Return (x, y) of the center of cell containing provided text 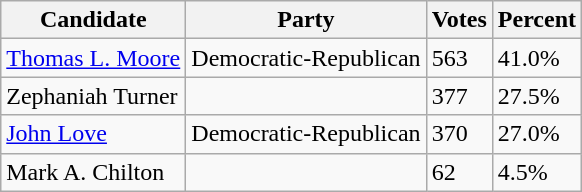
Party (306, 20)
41.0% (536, 58)
377 (459, 96)
27.5% (536, 96)
62 (459, 172)
Zephaniah Turner (94, 96)
563 (459, 58)
John Love (94, 134)
4.5% (536, 172)
Candidate (94, 20)
Thomas L. Moore (94, 58)
Votes (459, 20)
Percent (536, 20)
Mark A. Chilton (94, 172)
370 (459, 134)
27.0% (536, 134)
